Search for the cell housing the specified text and yield its [X, Y] center coordinate. 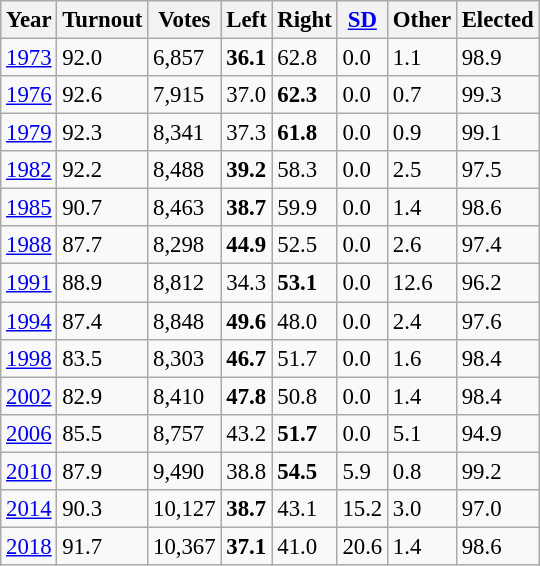
2.4 [422, 321]
5.1 [422, 433]
1.6 [422, 358]
97.5 [498, 170]
97.4 [498, 245]
98.9 [498, 58]
43.1 [304, 509]
61.8 [304, 133]
52.5 [304, 245]
62.3 [304, 95]
1982 [29, 170]
8,341 [184, 133]
94.9 [498, 433]
Year [29, 20]
Other [422, 20]
SD [362, 20]
50.8 [304, 396]
38.8 [246, 471]
46.7 [246, 358]
10,367 [184, 546]
8,848 [184, 321]
90.7 [102, 208]
92.2 [102, 170]
8,812 [184, 283]
5.9 [362, 471]
2010 [29, 471]
2.6 [422, 245]
2006 [29, 433]
62.8 [304, 58]
92.6 [102, 95]
1.1 [422, 58]
2002 [29, 396]
2.5 [422, 170]
49.6 [246, 321]
Right [304, 20]
54.5 [304, 471]
99.2 [498, 471]
8,410 [184, 396]
Left [246, 20]
91.7 [102, 546]
37.0 [246, 95]
37.1 [246, 546]
2014 [29, 509]
Elected [498, 20]
47.8 [246, 396]
99.3 [498, 95]
88.9 [102, 283]
87.9 [102, 471]
Turnout [102, 20]
8,463 [184, 208]
1994 [29, 321]
90.3 [102, 509]
8,488 [184, 170]
15.2 [362, 509]
2018 [29, 546]
0.7 [422, 95]
39.2 [246, 170]
87.4 [102, 321]
12.6 [422, 283]
0.9 [422, 133]
8,303 [184, 358]
1985 [29, 208]
34.3 [246, 283]
96.2 [498, 283]
53.1 [304, 283]
44.9 [246, 245]
8,298 [184, 245]
83.5 [102, 358]
92.0 [102, 58]
87.7 [102, 245]
1973 [29, 58]
43.2 [246, 433]
0.8 [422, 471]
58.3 [304, 170]
6,857 [184, 58]
Votes [184, 20]
97.6 [498, 321]
3.0 [422, 509]
97.0 [498, 509]
1979 [29, 133]
37.3 [246, 133]
1991 [29, 283]
36.1 [246, 58]
92.3 [102, 133]
99.1 [498, 133]
7,915 [184, 95]
82.9 [102, 396]
1988 [29, 245]
9,490 [184, 471]
20.6 [362, 546]
41.0 [304, 546]
8,757 [184, 433]
10,127 [184, 509]
1998 [29, 358]
85.5 [102, 433]
1976 [29, 95]
59.9 [304, 208]
48.0 [304, 321]
